Output the [x, y] coordinate of the center of the cell containing the given text.  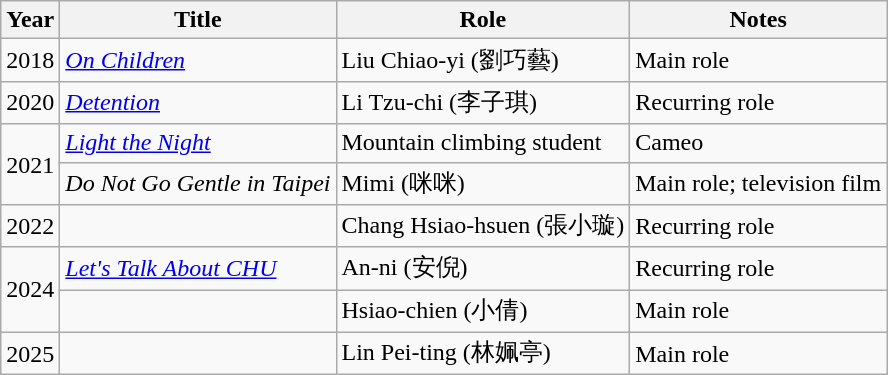
Li Tzu-chi (李子琪) [483, 102]
Year [30, 20]
Liu Chiao-yi (劉巧藝) [483, 60]
Mimi (咪咪) [483, 184]
Hsiao-chien (小倩) [483, 312]
Title [198, 20]
Detention [198, 102]
2025 [30, 354]
2022 [30, 226]
Role [483, 20]
2020 [30, 102]
Main role; television film [758, 184]
Do Not Go Gentle in Taipei [198, 184]
Cameo [758, 143]
Mountain climbing student [483, 143]
On Children [198, 60]
2018 [30, 60]
2021 [30, 164]
An-ni (安倪) [483, 268]
Lin Pei-ting (林姵亭) [483, 354]
Light the Night [198, 143]
Chang Hsiao-hsuen (張小璇) [483, 226]
Notes [758, 20]
2024 [30, 290]
Let's Talk About CHU [198, 268]
